Capture the cell that displays the provided text and extract its [x, y] central coordinate. 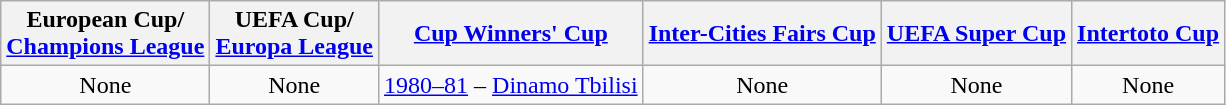
UEFA Cup/Europa League [294, 34]
Cup Winners' Cup [512, 34]
Intertoto Cup [1148, 34]
Inter-Cities Fairs Cup [762, 34]
European Cup/Champions League [106, 34]
UEFA Super Cup [976, 34]
1980–81 – Dinamo Tbilisi [512, 85]
